Extract the [x, y] coordinate from the center of the cell holding the provided text.  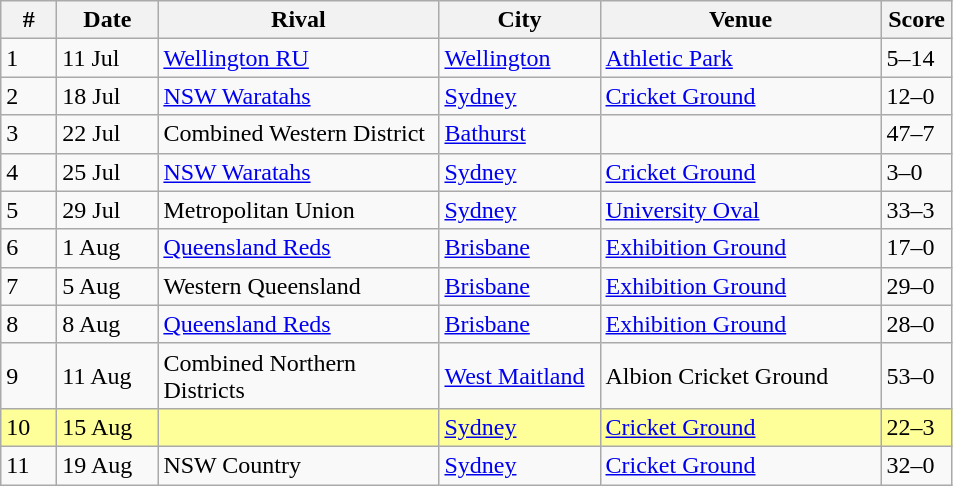
6 [29, 248]
Wellington RU [298, 58]
22–3 [916, 427]
33–3 [916, 210]
5 Aug [108, 286]
7 [29, 286]
# [29, 20]
5–14 [916, 58]
22 Jul [108, 134]
Metropolitan Union [298, 210]
Albion Cricket Ground [740, 376]
Score [916, 20]
9 [29, 376]
Combined Western District [298, 134]
5 [29, 210]
19 Aug [108, 465]
University Oval [740, 210]
Combined Northern Districts [298, 376]
17–0 [916, 248]
NSW Country [298, 465]
3–0 [916, 172]
28–0 [916, 324]
1 Aug [108, 248]
18 Jul [108, 96]
4 [29, 172]
Rival [298, 20]
53–0 [916, 376]
32–0 [916, 465]
Date [108, 20]
Western Queensland [298, 286]
Bathurst [520, 134]
3 [29, 134]
25 Jul [108, 172]
15 Aug [108, 427]
11 Jul [108, 58]
12–0 [916, 96]
29–0 [916, 286]
Venue [740, 20]
City [520, 20]
47–7 [916, 134]
8 Aug [108, 324]
2 [29, 96]
1 [29, 58]
West Maitland [520, 376]
10 [29, 427]
8 [29, 324]
Wellington [520, 58]
Athletic Park [740, 58]
11 [29, 465]
11 Aug [108, 376]
29 Jul [108, 210]
